Detect which cell encompasses the target text, then output its (x, y) center coordinate. 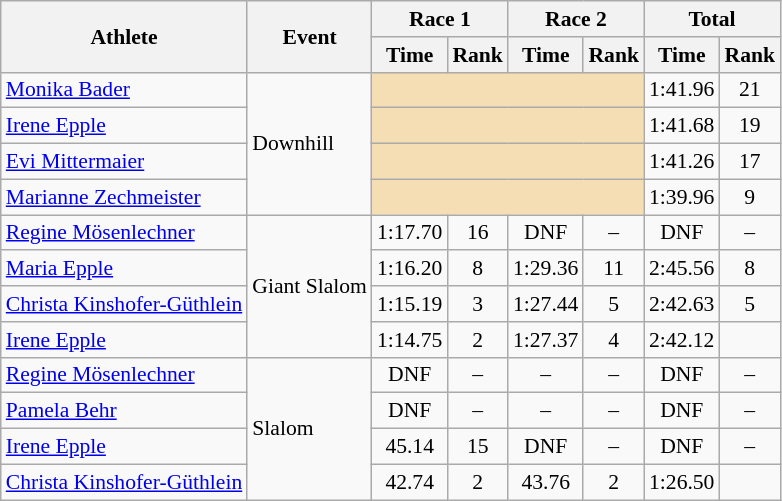
15 (478, 447)
16 (478, 233)
2:45.56 (682, 269)
1:27.37 (546, 340)
1:17.70 (410, 233)
Evi Mittermaier (124, 162)
45.14 (410, 447)
9 (750, 197)
Giant Slalom (310, 286)
43.76 (546, 482)
1:27.44 (546, 304)
19 (750, 126)
1:26.50 (682, 482)
1:41.26 (682, 162)
1:16.20 (410, 269)
1:39.96 (682, 197)
Event (310, 36)
11 (614, 269)
Total (712, 19)
1:15.19 (410, 304)
2:42.12 (682, 340)
Pamela Behr (124, 411)
Marianne Zechmeister (124, 197)
21 (750, 90)
1:14.75 (410, 340)
3 (478, 304)
Slalom (310, 428)
42.74 (410, 482)
Monika Bader (124, 90)
Athlete (124, 36)
Race 1 (440, 19)
2:42.63 (682, 304)
17 (750, 162)
1:29.36 (546, 269)
1:41.96 (682, 90)
Maria Epple (124, 269)
Race 2 (576, 19)
Downhill (310, 143)
1:41.68 (682, 126)
4 (614, 340)
